Extract the (x, y) coordinate from the center of the cell holding the provided text.  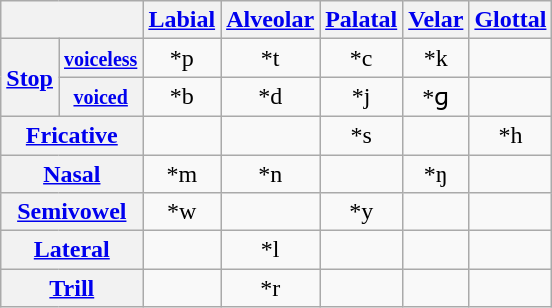
Alveolar (270, 20)
*l (270, 250)
*s (362, 135)
*ɡ (436, 97)
*r (270, 288)
*j (362, 97)
Glottal (510, 20)
*n (270, 173)
*w (182, 212)
*h (510, 135)
Velar (436, 20)
Labial (182, 20)
Palatal (362, 20)
Stop (30, 78)
*m (182, 173)
Lateral (72, 250)
*k (436, 58)
*ŋ (436, 173)
Nasal (72, 173)
Fricative (72, 135)
*p (182, 58)
*d (270, 97)
*b (182, 97)
Trill (72, 288)
Semivowel (72, 212)
voiced (100, 97)
voiceless (100, 58)
*y (362, 212)
*c (362, 58)
*t (270, 58)
